Scan for the cell matching the given text and deliver its [X, Y] coordinate at center. 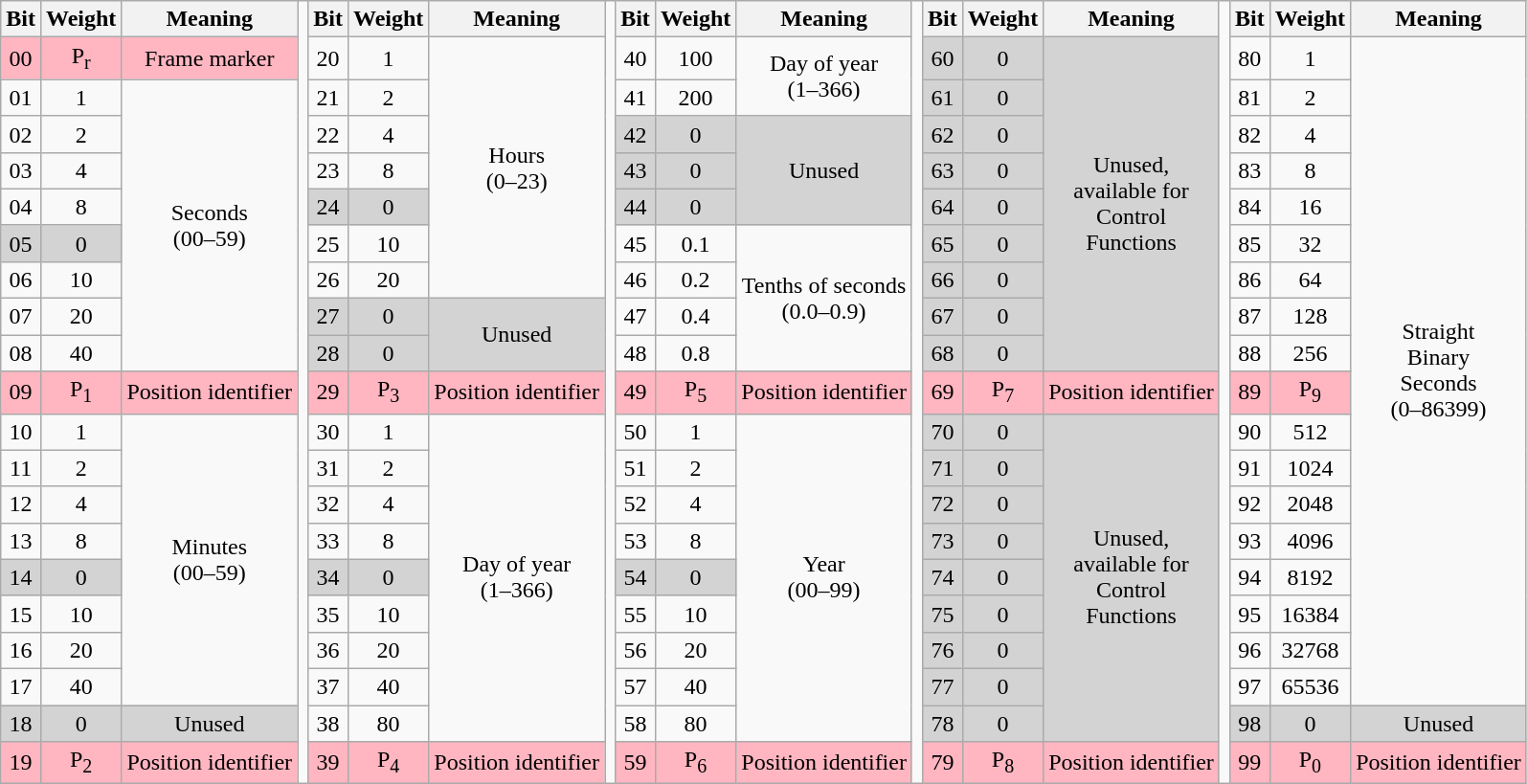
Minutes(00–59) [210, 559]
16384 [1310, 614]
36 [328, 650]
200 [695, 98]
74 [943, 577]
0.4 [695, 317]
30 [328, 432]
71 [943, 468]
21 [328, 98]
49 [636, 392]
72 [943, 504]
35 [328, 614]
Hours(0–23) [517, 168]
79 [943, 763]
05 [21, 243]
98 [1249, 723]
2048 [1310, 504]
88 [1249, 353]
54 [636, 577]
0.1 [695, 243]
67 [943, 317]
03 [21, 170]
StraightBinarySeconds(0–86399) [1439, 371]
256 [1310, 353]
77 [943, 686]
P9 [1310, 392]
53 [636, 541]
15 [21, 614]
83 [1249, 170]
84 [1249, 207]
0.2 [695, 280]
73 [943, 541]
06 [21, 280]
85 [1249, 243]
19 [21, 763]
24 [328, 207]
37 [328, 686]
43 [636, 170]
60 [943, 58]
02 [21, 134]
512 [1310, 432]
59 [636, 763]
78 [943, 723]
61 [943, 98]
04 [21, 207]
96 [1249, 650]
Year(00–99) [824, 578]
P0 [1310, 763]
P4 [388, 763]
100 [695, 58]
57 [636, 686]
P8 [1002, 763]
00 [21, 58]
07 [21, 317]
12 [21, 504]
P6 [695, 763]
32768 [1310, 650]
70 [943, 432]
34 [328, 577]
65 [943, 243]
P7 [1002, 392]
18 [21, 723]
Pr [80, 58]
11 [21, 468]
P2 [80, 763]
62 [943, 134]
90 [1249, 432]
41 [636, 98]
68 [943, 353]
39 [328, 763]
25 [328, 243]
38 [328, 723]
17 [21, 686]
76 [943, 650]
91 [1249, 468]
14 [21, 577]
1024 [1310, 468]
8192 [1310, 577]
08 [21, 353]
28 [328, 353]
Tenths of seconds(0.0–0.9) [824, 298]
P1 [80, 392]
Frame marker [210, 58]
Seconds (00–59) [210, 225]
45 [636, 243]
42 [636, 134]
46 [636, 280]
09 [21, 392]
92 [1249, 504]
81 [1249, 98]
31 [328, 468]
P5 [695, 392]
93 [1249, 541]
26 [328, 280]
58 [636, 723]
33 [328, 541]
22 [328, 134]
66 [943, 280]
48 [636, 353]
27 [328, 317]
0.8 [695, 353]
13 [21, 541]
86 [1249, 280]
23 [328, 170]
52 [636, 504]
4096 [1310, 541]
75 [943, 614]
47 [636, 317]
P3 [388, 392]
44 [636, 207]
128 [1310, 317]
94 [1249, 577]
65536 [1310, 686]
51 [636, 468]
82 [1249, 134]
29 [328, 392]
01 [21, 98]
95 [1249, 614]
50 [636, 432]
55 [636, 614]
87 [1249, 317]
89 [1249, 392]
69 [943, 392]
99 [1249, 763]
97 [1249, 686]
63 [943, 170]
56 [636, 650]
